Output the [x, y] coordinate of the center of the cell containing the given text.  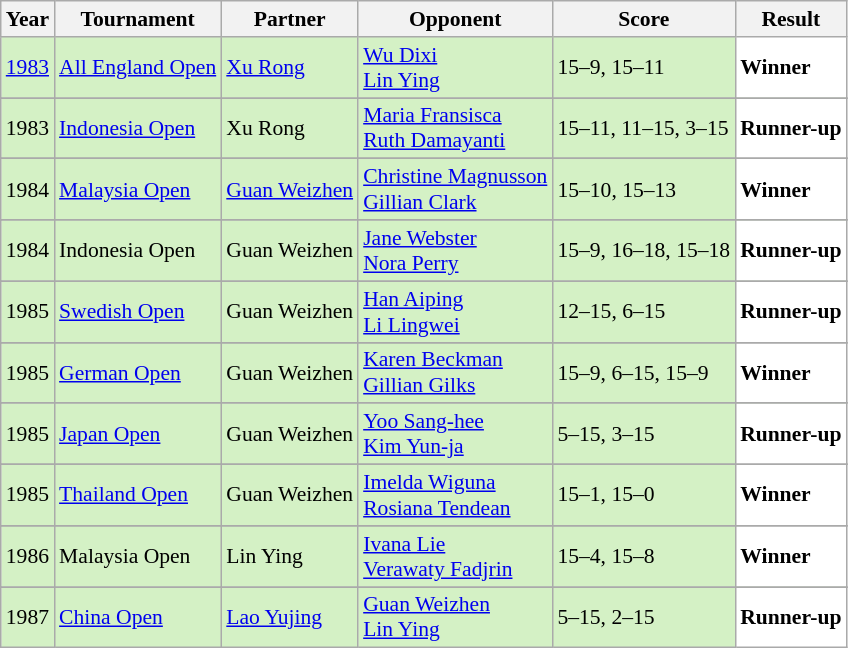
Japan Open [138, 434]
Wu Dixi Lin Ying [455, 68]
Result [790, 19]
5–15, 2–15 [644, 618]
12–15, 6–15 [644, 312]
Swedish Open [138, 312]
Score [644, 19]
15–9, 15–11 [644, 68]
Yoo Sang-hee Kim Yun-ja [455, 434]
Tournament [138, 19]
Guan Weizhen Lin Ying [455, 618]
1986 [28, 556]
15–10, 15–13 [644, 190]
Opponent [455, 19]
Jane Webster Nora Perry [455, 250]
Partner [290, 19]
15–4, 15–8 [644, 556]
Thailand Open [138, 496]
Year [28, 19]
5–15, 3–15 [644, 434]
All England Open [138, 68]
China Open [138, 618]
15–9, 6–15, 15–9 [644, 372]
Lin Ying [290, 556]
Lao Yujing [290, 618]
15–9, 16–18, 15–18 [644, 250]
Imelda Wiguna Rosiana Tendean [455, 496]
Ivana Lie Verawaty Fadjrin [455, 556]
1987 [28, 618]
Christine Magnusson Gillian Clark [455, 190]
15–1, 15–0 [644, 496]
Han Aiping Li Lingwei [455, 312]
Maria Fransisca Ruth Damayanti [455, 128]
Karen Beckman Gillian Gilks [455, 372]
German Open [138, 372]
15–11, 11–15, 3–15 [644, 128]
